Return (X, Y) of the center of cell containing provided text 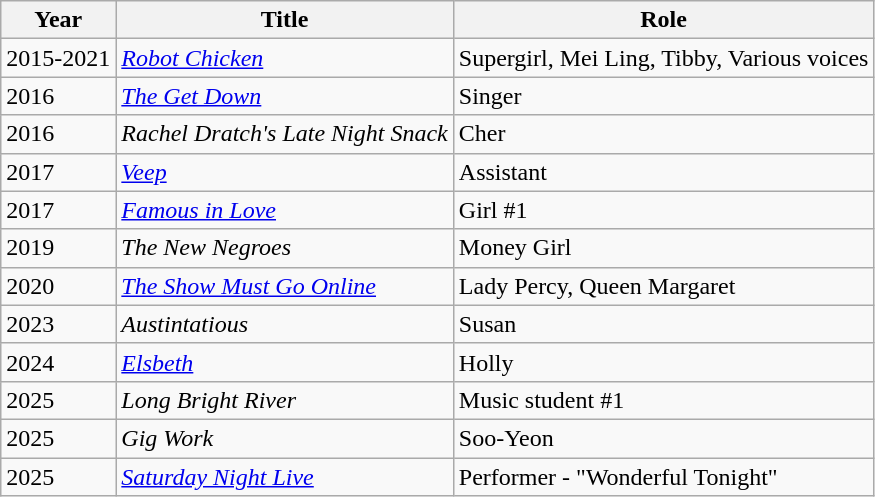
Elsbeth (284, 362)
2015-2021 (58, 58)
Money Girl (664, 248)
Lady Percy, Queen Margaret (664, 286)
Long Bright River (284, 400)
The New Negroes (284, 248)
Supergirl, Mei Ling, Tibby, Various voices (664, 58)
Music student #1 (664, 400)
Famous in Love (284, 210)
The Get Down (284, 96)
2024 (58, 362)
Soo-Yeon (664, 438)
Susan (664, 324)
Gig Work (284, 438)
Year (58, 20)
Role (664, 20)
Robot Chicken (284, 58)
Performer - "Wonderful Tonight" (664, 477)
Title (284, 20)
Veep (284, 172)
Cher (664, 134)
2020 (58, 286)
Holly (664, 362)
Singer (664, 96)
2023 (58, 324)
Saturday Night Live (284, 477)
2019 (58, 248)
Austintatious (284, 324)
The Show Must Go Online (284, 286)
Assistant (664, 172)
Girl #1 (664, 210)
Rachel Dratch's Late Night Snack (284, 134)
